Provide the [X, Y] coordinate of the cell's center where the given text is located.  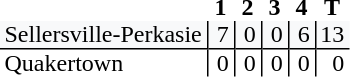
Sellersville-Perkasie [104, 35]
7 [220, 35]
13 [332, 35]
Quakertown [104, 63]
6 [302, 35]
